Determine the (x, y) coordinate at the center of the cell enclosing the given text.  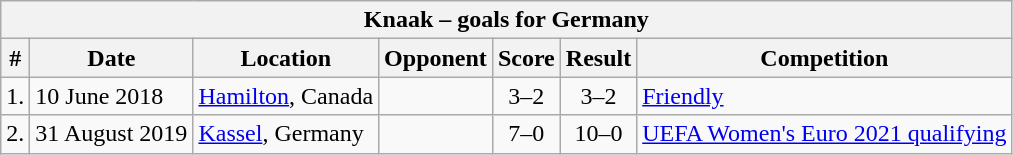
10 June 2018 (112, 96)
Competition (824, 58)
Score (526, 58)
Location (286, 58)
10–0 (598, 134)
1. (16, 96)
Kassel, Germany (286, 134)
2. (16, 134)
Opponent (436, 58)
Knaak – goals for Germany (506, 20)
7–0 (526, 134)
Hamilton, Canada (286, 96)
UEFA Women's Euro 2021 qualifying (824, 134)
Date (112, 58)
31 August 2019 (112, 134)
# (16, 58)
Friendly (824, 96)
Result (598, 58)
